Identify which cell holds the provided text, then report its [x, y] central coordinate. 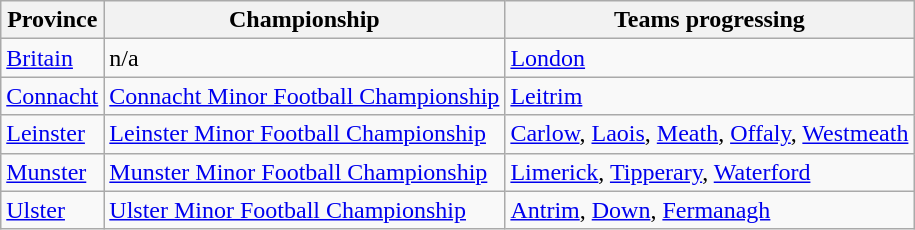
Limerick, Tipperary, Waterford [710, 172]
Leinster [52, 134]
Antrim, Down, Fermanagh [710, 210]
Ulster Minor Football Championship [304, 210]
Province [52, 20]
Connacht [52, 96]
n/a [304, 58]
Teams progressing [710, 20]
Britain [52, 58]
Connacht Minor Football Championship [304, 96]
Munster Minor Football Championship [304, 172]
Leinster Minor Football Championship [304, 134]
Leitrim [710, 96]
Ulster [52, 210]
Championship [304, 20]
London [710, 58]
Munster [52, 172]
Carlow, Laois, Meath, Offaly, Westmeath [710, 134]
